From the cell containing the given text, extract its center point as (x, y) coordinate. 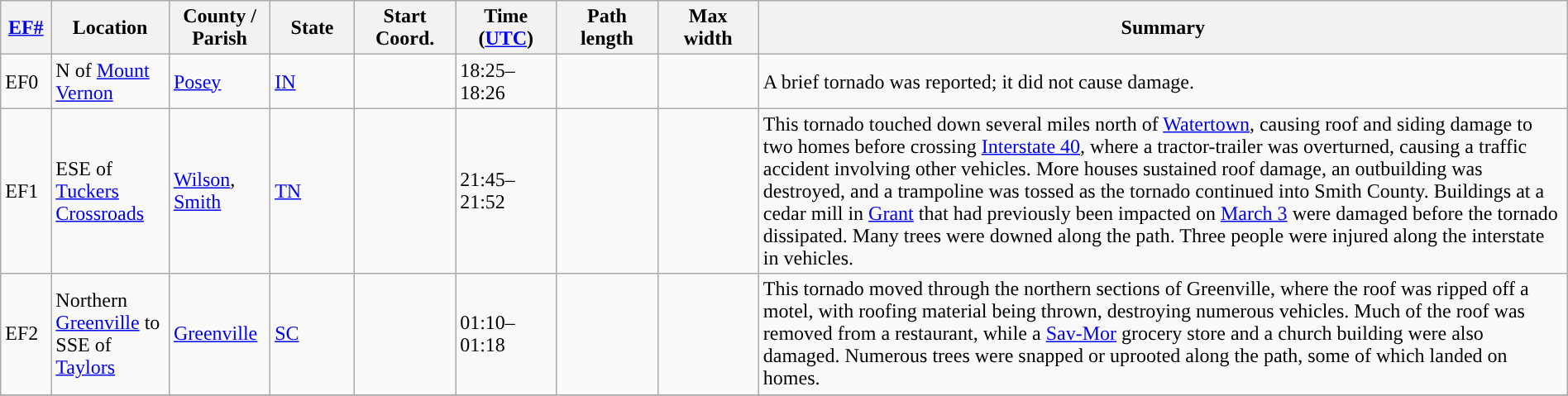
Start Coord. (404, 28)
Greenville (219, 334)
A brief tornado was reported; it did not cause damage. (1163, 81)
State (313, 28)
Time (UTC) (506, 28)
ESE of Tuckers Crossroads (111, 191)
TN (313, 191)
Location (111, 28)
County / Parish (219, 28)
SC (313, 334)
21:45–21:52 (506, 191)
IN (313, 81)
Wilson, Smith (219, 191)
Path length (607, 28)
EF1 (26, 191)
Summary (1163, 28)
EF2 (26, 334)
Posey (219, 81)
01:10–01:18 (506, 334)
N of Mount Vernon (111, 81)
Max width (708, 28)
Northern Greenville to SSE of Taylors (111, 334)
18:25–18:26 (506, 81)
EF# (26, 28)
EF0 (26, 81)
